For the text-containing cell, return its midpoint in (x, y) coordinate format. 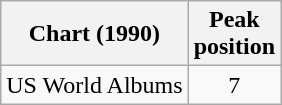
Chart (1990) (94, 34)
Peakposition (234, 34)
7 (234, 85)
US World Albums (94, 85)
